From the cell containing the given text, extract its center point as (x, y) coordinate. 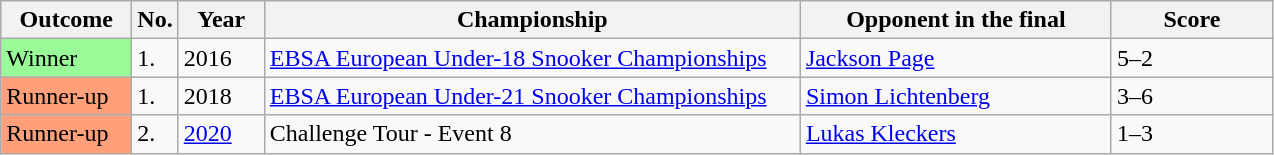
Score (1192, 20)
Opponent in the final (956, 20)
Jackson Page (956, 58)
2. (155, 134)
Year (221, 20)
3–6 (1192, 96)
Outcome (66, 20)
5–2 (1192, 58)
No. (155, 20)
Lukas Kleckers (956, 134)
2018 (221, 96)
Winner (66, 58)
Simon Lichtenberg (956, 96)
EBSA European Under-21 Snooker Championships (532, 96)
Challenge Tour - Event 8 (532, 134)
2016 (221, 58)
2020 (221, 134)
EBSA European Under-18 Snooker Championships (532, 58)
Championship (532, 20)
1–3 (1192, 134)
